Locate the cell with the specified text and output its (x, y) center coordinate. 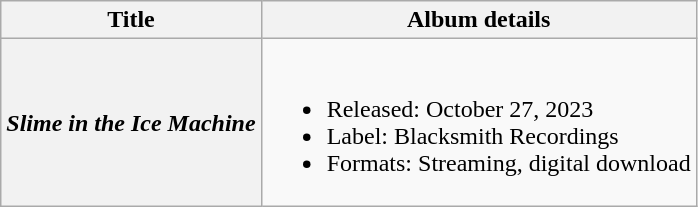
Title (131, 20)
Slime in the Ice Machine (131, 122)
Album details (478, 20)
Released: October 27, 2023Label: Blacksmith RecordingsFormats: Streaming, digital download (478, 122)
